Scan for the cell matching the given text and deliver its [x, y] coordinate at center. 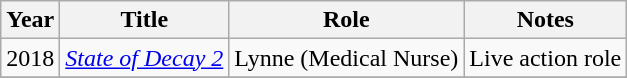
Role [346, 20]
Notes [546, 20]
State of Decay 2 [144, 58]
Year [30, 20]
2018 [30, 58]
Lynne (Medical Nurse) [346, 58]
Title [144, 20]
Live action role [546, 58]
